Scan for the cell matching the given text and deliver its [X, Y] coordinate at center. 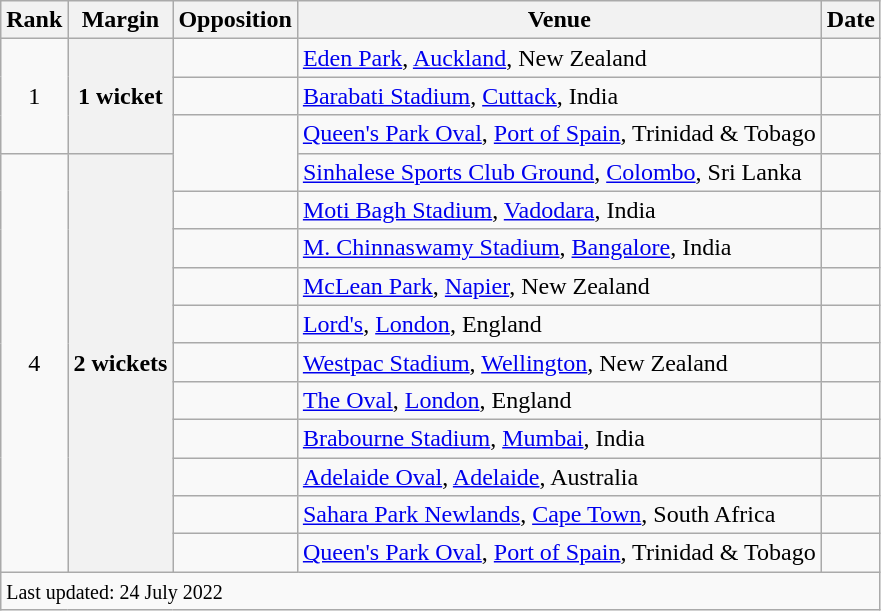
Moti Bagh Stadium, Vadodara, India [559, 210]
Venue [559, 20]
Westpac Stadium, Wellington, New Zealand [559, 362]
Last updated: 24 July 2022 [441, 591]
1 [34, 96]
Sinhalese Sports Club Ground, Colombo, Sri Lanka [559, 172]
Rank [34, 20]
Brabourne Stadium, Mumbai, India [559, 438]
Barabati Stadium, Cuttack, India [559, 96]
Margin [120, 20]
Opposition [235, 20]
1 wicket [120, 96]
McLean Park, Napier, New Zealand [559, 286]
Adelaide Oval, Adelaide, Australia [559, 477]
4 [34, 362]
Eden Park, Auckland, New Zealand [559, 58]
2 wickets [120, 362]
Sahara Park Newlands, Cape Town, South Africa [559, 515]
M. Chinnaswamy Stadium, Bangalore, India [559, 248]
Lord's, London, England [559, 324]
The Oval, London, England [559, 400]
Date [850, 20]
